Output the (x, y) coordinate of the center of the cell containing the given text.  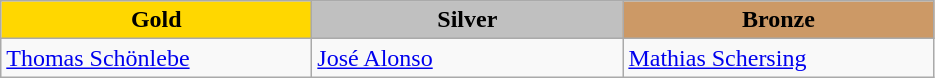
Thomas Schönlebe (156, 58)
Silver (468, 20)
José Alonso (468, 58)
Gold (156, 20)
Bronze (778, 20)
Mathias Schersing (778, 58)
